Return [x, y] of the center of cell containing provided text 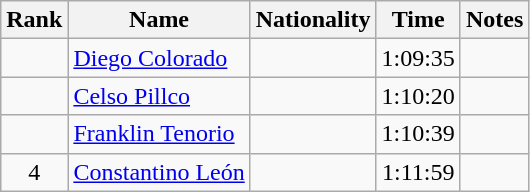
4 [34, 172]
1:09:35 [418, 58]
Diego Colorado [159, 58]
1:11:59 [418, 172]
1:10:20 [418, 96]
Nationality [313, 20]
Rank [34, 20]
1:10:39 [418, 134]
Franklin Tenorio [159, 134]
Notes [494, 20]
Time [418, 20]
Constantino León [159, 172]
Name [159, 20]
Celso Pillco [159, 96]
